Locate the cell with the specified text and output its [x, y] center coordinate. 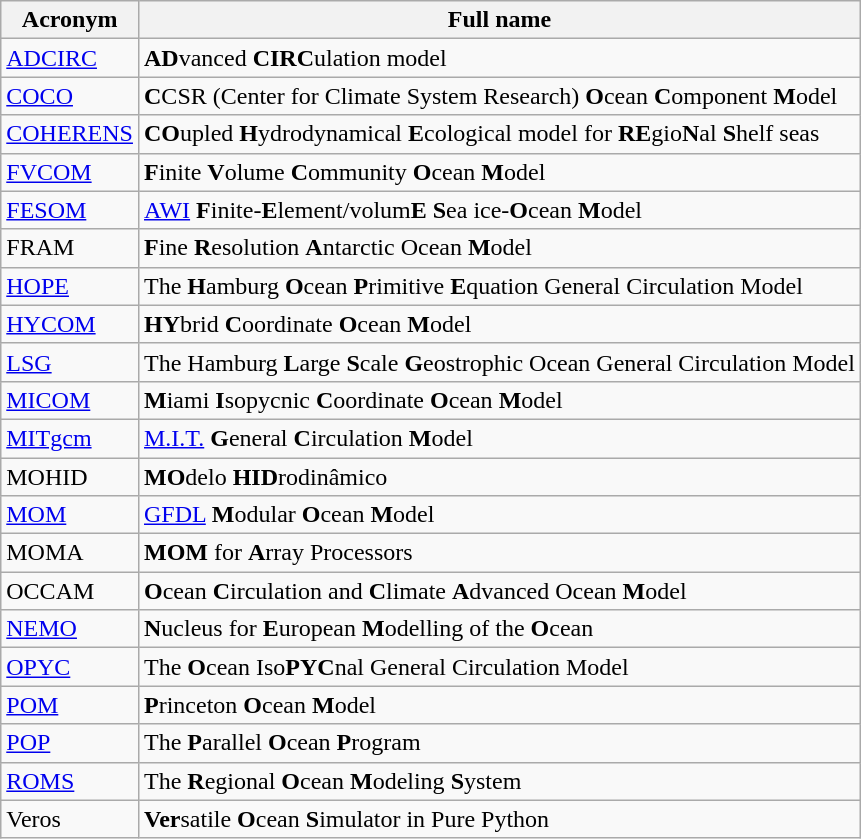
FESOM [70, 210]
OCCAM [70, 591]
The Hamburg Large Scale Geostrophic Ocean General Circulation Model [499, 362]
ADvanced CIRCulation model [499, 58]
CCSR (Center for Climate System Research) Ocean Component Model [499, 96]
MITgcm [70, 438]
FRAM [70, 248]
COCO [70, 96]
AWI Finite-Element/volumE Sea ice-Ocean Model [499, 210]
HYCOM [70, 324]
Fine Resolution Antarctic Ocean Model [499, 248]
MOHID [70, 477]
Finite Volume Community Ocean Model [499, 172]
The Parallel Ocean Program [499, 743]
Acronym [70, 20]
FVCOM [70, 172]
HYbrid Coordinate Ocean Model [499, 324]
COHERENS [70, 134]
Versatile Ocean Simulator in Pure Python [499, 819]
HOPE [70, 286]
MICOM [70, 400]
M.I.T. General Circulation Model [499, 438]
Ocean Circulation and Climate Advanced Ocean Model [499, 591]
POM [70, 705]
GFDL Modular Ocean Model [499, 515]
COupled Hydrodynamical Ecological model for REgioNal Shelf seas [499, 134]
LSG [70, 362]
The Ocean IsoPYCnal General Circulation Model [499, 667]
Princeton Ocean Model [499, 705]
MOdelo HIDrodinâmico [499, 477]
ROMS [70, 781]
MOM [70, 515]
MOMA [70, 553]
The Regional Ocean Modeling System [499, 781]
Veros [70, 819]
Nucleus for European Modelling of the Ocean [499, 629]
Miami Isopycnic Coordinate Ocean Model [499, 400]
MOM for Array Processors [499, 553]
NEMO [70, 629]
ADCIRC [70, 58]
OPYC [70, 667]
The Hamburg Ocean Primitive Equation General Circulation Model [499, 286]
Full name [499, 20]
POP [70, 743]
